Return (x, y) of the center of cell containing provided text 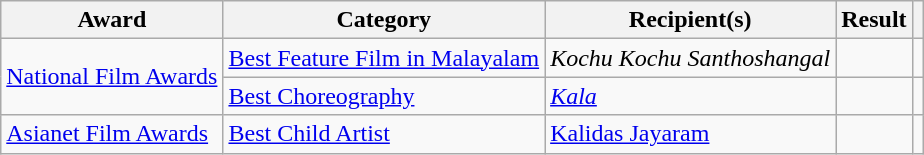
Best Child Artist (384, 134)
Asianet Film Awards (112, 134)
Award (112, 20)
Best Choreography (384, 96)
Best Feature Film in Malayalam (384, 58)
Kochu Kochu Santhoshangal (690, 58)
Recipient(s) (690, 20)
Kala (690, 96)
Result (874, 20)
Kalidas Jayaram (690, 134)
National Film Awards (112, 77)
Category (384, 20)
